For the text-containing cell, return its midpoint in (X, Y) coordinate format. 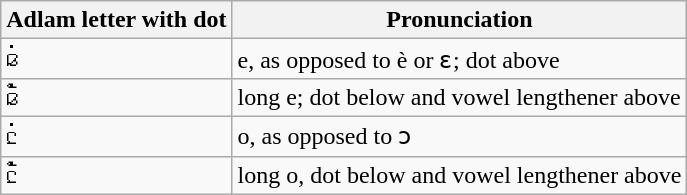
𞤮𞥊𞥅 (116, 175)
Adlam letter with dot (116, 20)
long e; dot below and vowel lengthener above (460, 97)
long o, dot below and vowel lengthener above (460, 175)
𞤮𞥊 (116, 136)
𞤫𞥊𞥅 (116, 97)
Pronunciation (460, 20)
e, as opposed to è or ɛ; dot above (460, 59)
𞤫𞥊 (116, 59)
o, as opposed to ɔ (460, 136)
